Extract the [x, y] coordinate from the center of the cell holding the provided text.  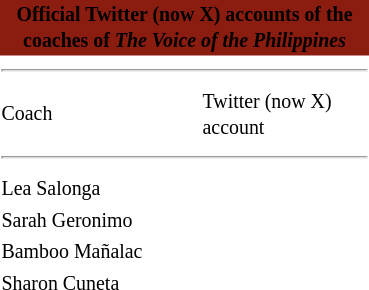
Bamboo Mañalac [99, 252]
Official Twitter (now X) accounts of the coaches of The Voice of the Philippines [184, 28]
Coach [99, 114]
Lea Salonga [99, 188]
Twitter (now X) account [285, 114]
Sarah Geronimo [99, 220]
